Return the [X, Y] coordinate for the center point of the cell that contains the specified text.  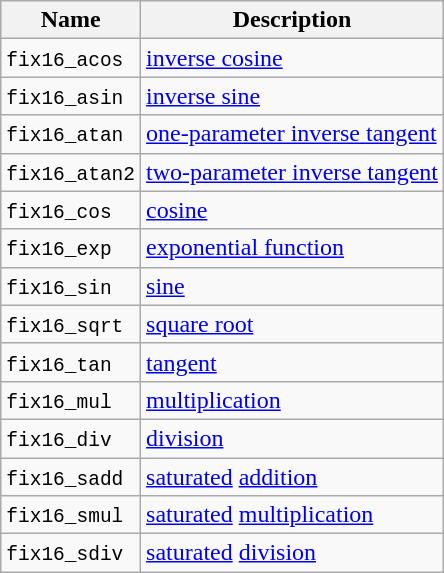
fix16_atan2 [71, 172]
fix16_smul [71, 515]
fix16_atan [71, 134]
tangent [292, 362]
inverse sine [292, 96]
fix16_sdiv [71, 553]
Description [292, 20]
cosine [292, 210]
fix16_acos [71, 58]
one-parameter inverse tangent [292, 134]
two-parameter inverse tangent [292, 172]
sine [292, 286]
division [292, 438]
fix16_sadd [71, 477]
fix16_div [71, 438]
fix16_exp [71, 248]
Name [71, 20]
fix16_cos [71, 210]
fix16_tan [71, 362]
inverse cosine [292, 58]
fix16_mul [71, 400]
fix16_asin [71, 96]
exponential function [292, 248]
square root [292, 324]
multiplication [292, 400]
saturated multiplication [292, 515]
fix16_sin [71, 286]
fix16_sqrt [71, 324]
saturated addition [292, 477]
saturated division [292, 553]
